Find where the given text appears and provide that cell's center as [x, y] coordinate. 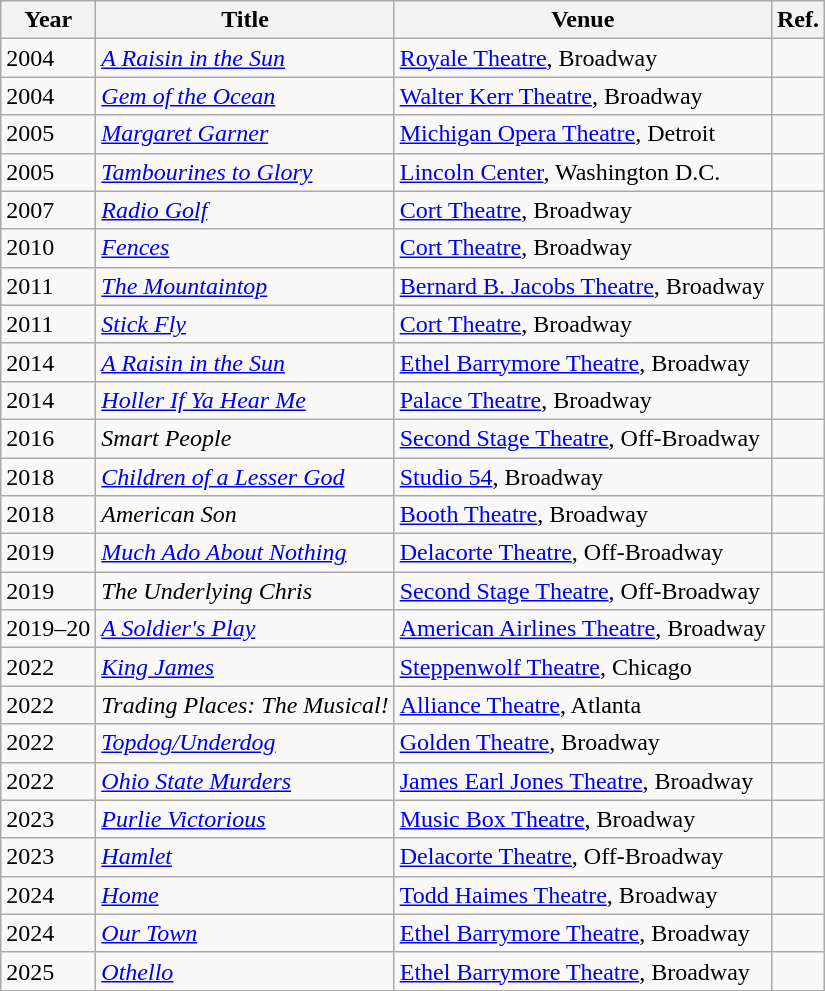
Purlie Victorious [245, 819]
Home [245, 895]
2019–20 [48, 629]
Studio 54, Broadway [582, 477]
American Son [245, 515]
Year [48, 20]
Trading Places: The Musical! [245, 705]
Margaret Garner [245, 134]
The Underlying Chris [245, 591]
Music Box Theatre, Broadway [582, 819]
Golden Theatre, Broadway [582, 743]
Venue [582, 20]
Children of a Lesser God [245, 477]
Ref. [798, 20]
American Airlines Theatre, Broadway [582, 629]
Our Town [245, 933]
James Earl Jones Theatre, Broadway [582, 781]
Palace Theatre, Broadway [582, 400]
Tambourines to Glory [245, 172]
Othello [245, 971]
Stick Fly [245, 324]
2025 [48, 971]
Much Ado About Nothing [245, 553]
Fences [245, 248]
Bernard B. Jacobs Theatre, Broadway [582, 286]
A Soldier's Play [245, 629]
Hamlet [245, 857]
Walter Kerr Theatre, Broadway [582, 96]
Ohio State Murders [245, 781]
Steppenwolf Theatre, Chicago [582, 667]
Todd Haimes Theatre, Broadway [582, 895]
Radio Golf [245, 210]
2010 [48, 248]
Holler If Ya Hear Me [245, 400]
2007 [48, 210]
Booth Theatre, Broadway [582, 515]
The Mountaintop [245, 286]
Alliance Theatre, Atlanta [582, 705]
Gem of the Ocean [245, 96]
Smart People [245, 438]
2016 [48, 438]
Michigan Opera Theatre, Detroit [582, 134]
Title [245, 20]
Royale Theatre, Broadway [582, 58]
Lincoln Center, Washington D.C. [582, 172]
Topdog/Underdog [245, 743]
King James [245, 667]
